Detect which cell encompasses the target text, then output its (x, y) center coordinate. 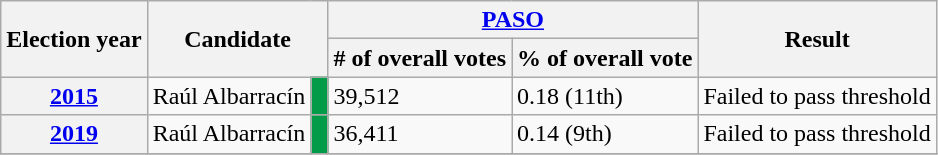
Result (817, 39)
39,512 (420, 96)
0.18 (11th) (605, 96)
% of overall vote (605, 58)
# of overall votes (420, 58)
0.14 (9th) (605, 134)
PASO (513, 20)
Election year (74, 39)
2015 (74, 96)
Candidate (238, 39)
36,411 (420, 134)
2019 (74, 134)
